Detect which cell encompasses the target text, then output its [x, y] center coordinate. 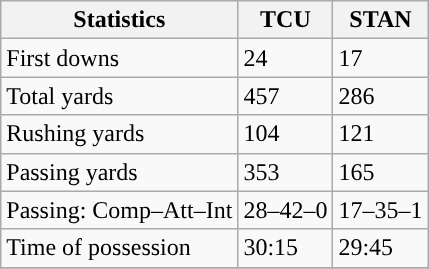
Statistics [120, 20]
First downs [120, 58]
104 [286, 134]
457 [286, 96]
30:15 [286, 248]
165 [380, 172]
28–42–0 [286, 210]
17 [380, 58]
353 [286, 172]
24 [286, 58]
STAN [380, 20]
TCU [286, 20]
Time of possession [120, 248]
29:45 [380, 248]
17–35–1 [380, 210]
286 [380, 96]
Total yards [120, 96]
Passing yards [120, 172]
121 [380, 134]
Passing: Comp–Att–Int [120, 210]
Rushing yards [120, 134]
